Provide the [X, Y] coordinate of the cell's center where the given text is located.  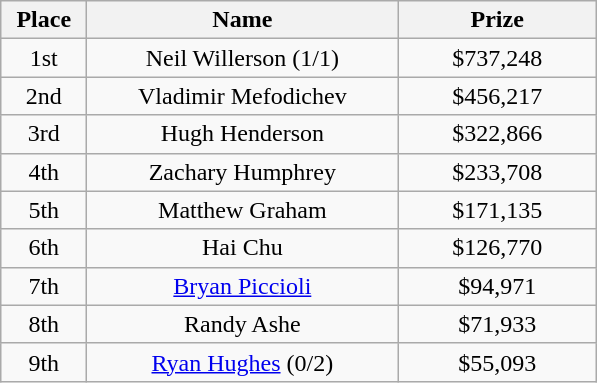
5th [44, 210]
Neil Willerson (1/1) [242, 58]
Prize [498, 20]
$94,971 [498, 286]
Vladimir Mefodichev [242, 96]
6th [44, 248]
$171,135 [498, 210]
$126,770 [498, 248]
Bryan Piccioli [242, 286]
$737,248 [498, 58]
Place [44, 20]
$456,217 [498, 96]
Randy Ashe [242, 324]
Name [242, 20]
$55,093 [498, 362]
Ryan Hughes (0/2) [242, 362]
7th [44, 286]
Hugh Henderson [242, 134]
3rd [44, 134]
2nd [44, 96]
4th [44, 172]
8th [44, 324]
Zachary Humphrey [242, 172]
Matthew Graham [242, 210]
9th [44, 362]
$233,708 [498, 172]
Hai Chu [242, 248]
$71,933 [498, 324]
1st [44, 58]
$322,866 [498, 134]
